Identify which cell holds the provided text, then report its [x, y] central coordinate. 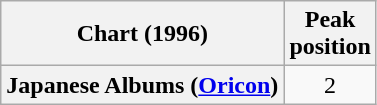
Japanese Albums (Oricon) [142, 85]
2 [330, 85]
Chart (1996) [142, 34]
Peak position [330, 34]
